Extract the (X, Y) coordinate from the center of the cell holding the provided text.  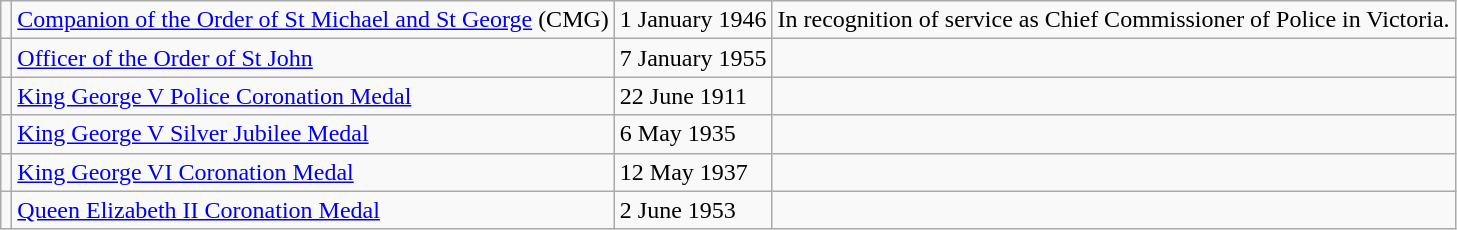
7 January 1955 (693, 58)
King George V Police Coronation Medal (314, 96)
22 June 1911 (693, 96)
In recognition of service as Chief Commissioner of Police in Victoria. (1114, 20)
Queen Elizabeth II Coronation Medal (314, 210)
6 May 1935 (693, 134)
12 May 1937 (693, 172)
Companion of the Order of St Michael and St George (CMG) (314, 20)
2 June 1953 (693, 210)
King George V Silver Jubilee Medal (314, 134)
1 January 1946 (693, 20)
King George VI Coronation Medal (314, 172)
Officer of the Order of St John (314, 58)
